Provide the [x, y] coordinate of the cell's center where the given text is located.  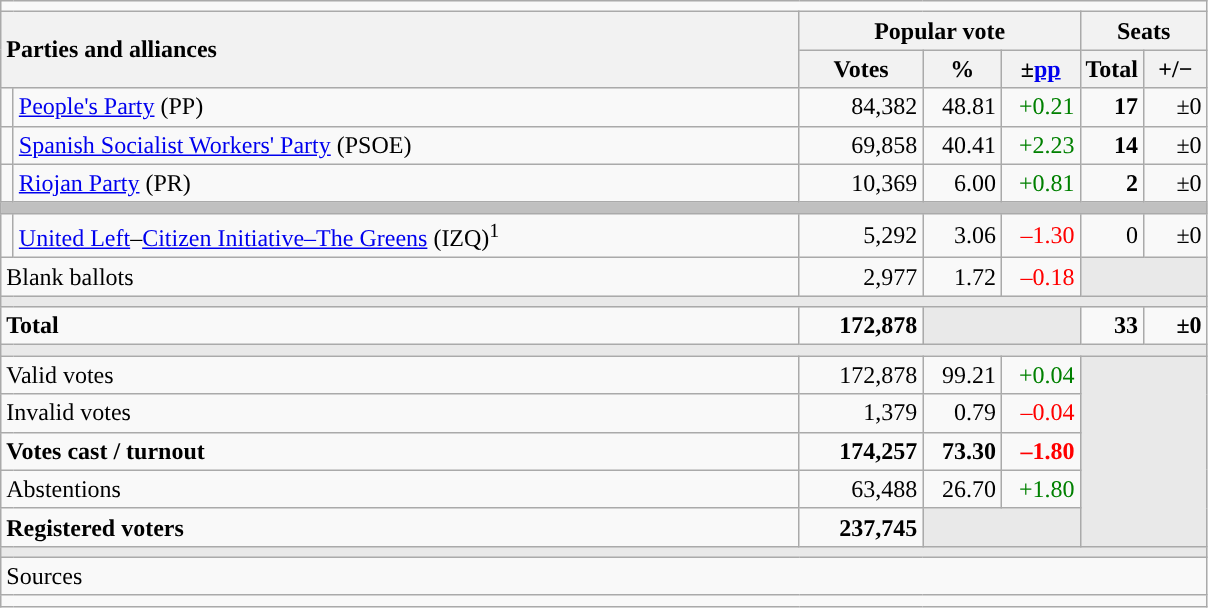
±pp [1040, 69]
Valid votes [400, 375]
+/− [1176, 69]
3.06 [962, 236]
6.00 [962, 183]
Parties and alliances [400, 50]
–1.80 [1040, 451]
People's Party (PP) [406, 107]
+2.23 [1040, 145]
26.70 [962, 489]
Invalid votes [400, 413]
Votes [861, 69]
Seats [1144, 31]
Popular vote [940, 31]
1.72 [962, 277]
Sources [604, 576]
2,977 [861, 277]
17 [1112, 107]
Spanish Socialist Workers' Party (PSOE) [406, 145]
0.79 [962, 413]
Abstentions [400, 489]
–0.18 [1040, 277]
174,257 [861, 451]
69,858 [861, 145]
+0.21 [1040, 107]
–0.04 [1040, 413]
+0.81 [1040, 183]
2 [1112, 183]
14 [1112, 145]
Blank ballots [400, 277]
5,292 [861, 236]
84,382 [861, 107]
Votes cast / turnout [400, 451]
1,379 [861, 413]
Riojan Party (PR) [406, 183]
0 [1112, 236]
–1.30 [1040, 236]
+1.80 [1040, 489]
48.81 [962, 107]
+0.04 [1040, 375]
73.30 [962, 451]
United Left–Citizen Initiative–The Greens (IZQ)1 [406, 236]
Registered voters [400, 527]
10,369 [861, 183]
33 [1112, 326]
99.21 [962, 375]
237,745 [861, 527]
40.41 [962, 145]
% [962, 69]
63,488 [861, 489]
